Locate the cell with the specified text and output its (x, y) center coordinate. 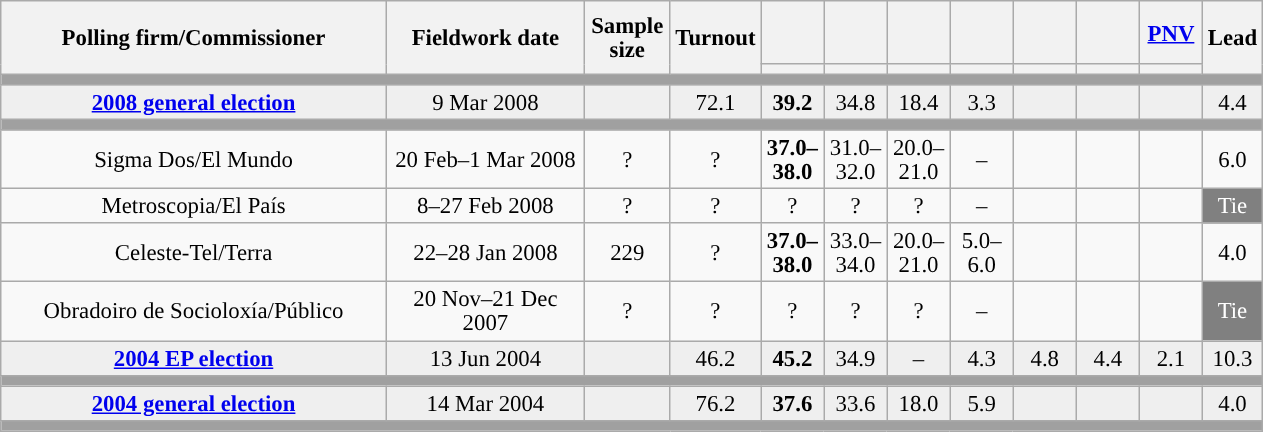
4.8 (1044, 358)
Metroscopia/El País (194, 206)
39.2 (792, 102)
76.2 (716, 404)
45.2 (792, 358)
13 Jun 2004 (485, 358)
2008 general election (194, 102)
20 Nov–21 Dec 2007 (485, 312)
Polling firm/Commissioner (194, 38)
22–28 Jan 2008 (485, 254)
229 (627, 254)
5.0–6.0 (982, 254)
8–27 Feb 2008 (485, 206)
Fieldwork date (485, 38)
2004 general election (194, 404)
18.4 (918, 102)
31.0–32.0 (856, 160)
34.8 (856, 102)
Sample size (627, 38)
34.9 (856, 358)
Obradoiro de Socioloxía/Público (194, 312)
9 Mar 2008 (485, 102)
10.3 (1232, 358)
2.1 (1170, 358)
Lead (1232, 38)
33.6 (856, 404)
33.0–34.0 (856, 254)
6.0 (1232, 160)
18.0 (918, 404)
PNV (1170, 32)
46.2 (716, 358)
2004 EP election (194, 358)
72.1 (716, 102)
3.3 (982, 102)
14 Mar 2004 (485, 404)
20 Feb–1 Mar 2008 (485, 160)
37.6 (792, 404)
Celeste-Tel/Terra (194, 254)
5.9 (982, 404)
Sigma Dos/El Mundo (194, 160)
Turnout (716, 38)
4.3 (982, 358)
